For the text-containing cell, return its midpoint in (x, y) coordinate format. 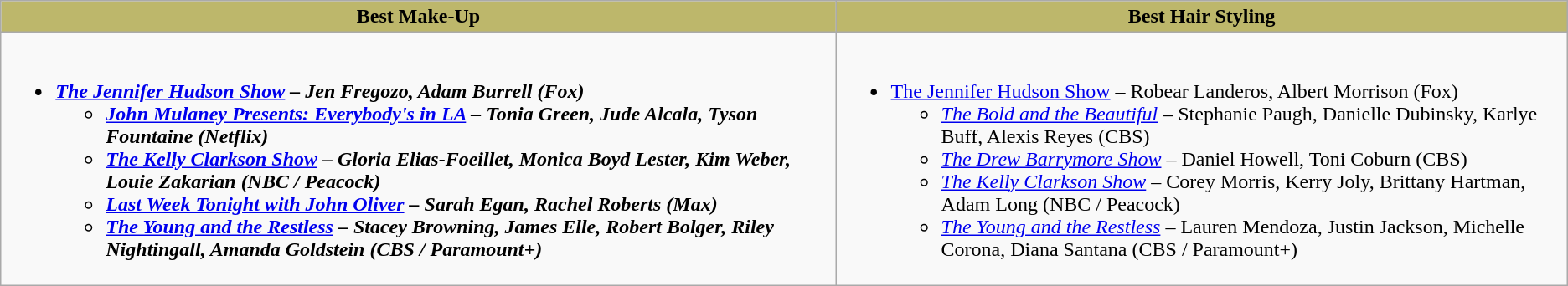
Best Hair Styling (1201, 17)
Best Make-Up (419, 17)
